Determine the (X, Y) coordinate at the center of the cell enclosing the given text.  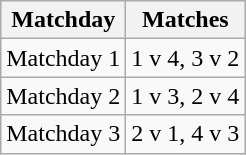
1 v 4, 3 v 2 (186, 58)
Matchday 3 (64, 134)
2 v 1, 4 v 3 (186, 134)
1 v 3, 2 v 4 (186, 96)
Matches (186, 20)
Matchday 2 (64, 96)
Matchday 1 (64, 58)
Matchday (64, 20)
